Return the (X, Y) coordinate for the center point of the cell that contains the specified text.  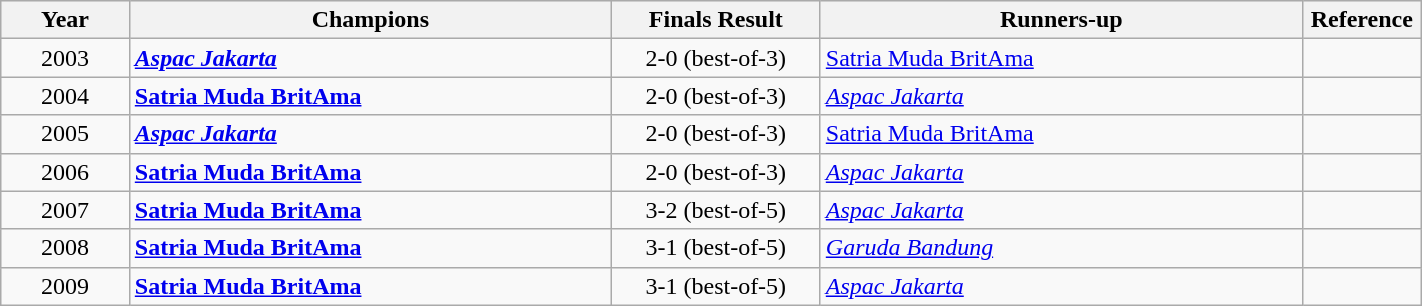
Champions (370, 20)
2006 (66, 172)
3-2 (best-of-5) (716, 210)
Reference (1362, 20)
2005 (66, 134)
Year (66, 20)
2008 (66, 248)
2003 (66, 58)
Runners-up (1061, 20)
Finals Result (716, 20)
2009 (66, 286)
2007 (66, 210)
Garuda Bandung (1061, 248)
2004 (66, 96)
